Output the (x, y) coordinate of the center of the cell containing the given text.  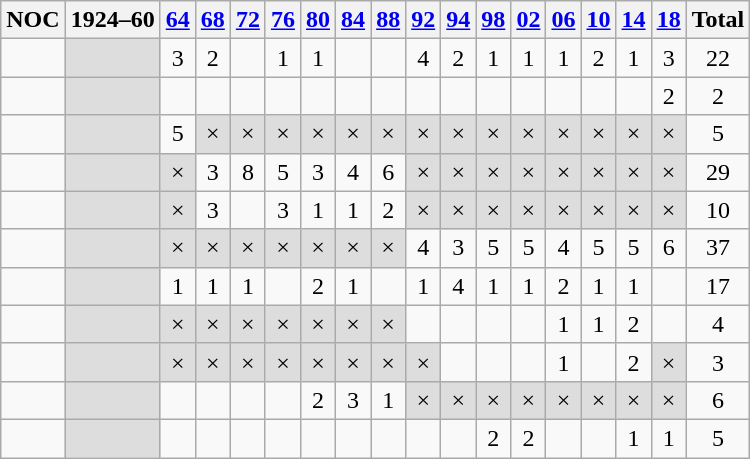
8 (248, 172)
Total (718, 20)
98 (494, 20)
94 (458, 20)
1924–60 (112, 20)
02 (528, 20)
29 (718, 172)
22 (718, 58)
68 (212, 20)
76 (282, 20)
84 (354, 20)
88 (388, 20)
06 (564, 20)
NOC (33, 20)
72 (248, 20)
17 (718, 286)
92 (424, 20)
80 (318, 20)
18 (668, 20)
37 (718, 248)
64 (178, 20)
14 (634, 20)
